Determine the [X, Y] coordinate at the center of the cell enclosing the given text.  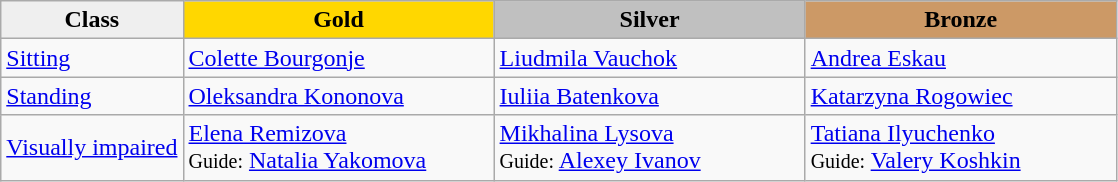
Liudmila Vauchok [650, 58]
Oleksandra Kononova [338, 96]
Mikhalina LysovaGuide: Alexey Ivanov [650, 148]
Elena RemizovaGuide: Natalia Yakomova [338, 148]
Colette Bourgonje [338, 58]
Bronze [960, 20]
Iuliia Batenkova [650, 96]
Gold [338, 20]
Sitting [92, 58]
Visually impaired [92, 148]
Tatiana IlyuchenkoGuide: Valery Koshkin [960, 148]
Class [92, 20]
Standing [92, 96]
Silver [650, 20]
Andrea Eskau [960, 58]
Katarzyna Rogowiec [960, 96]
